Detect which cell encompasses the target text, then output its [X, Y] center coordinate. 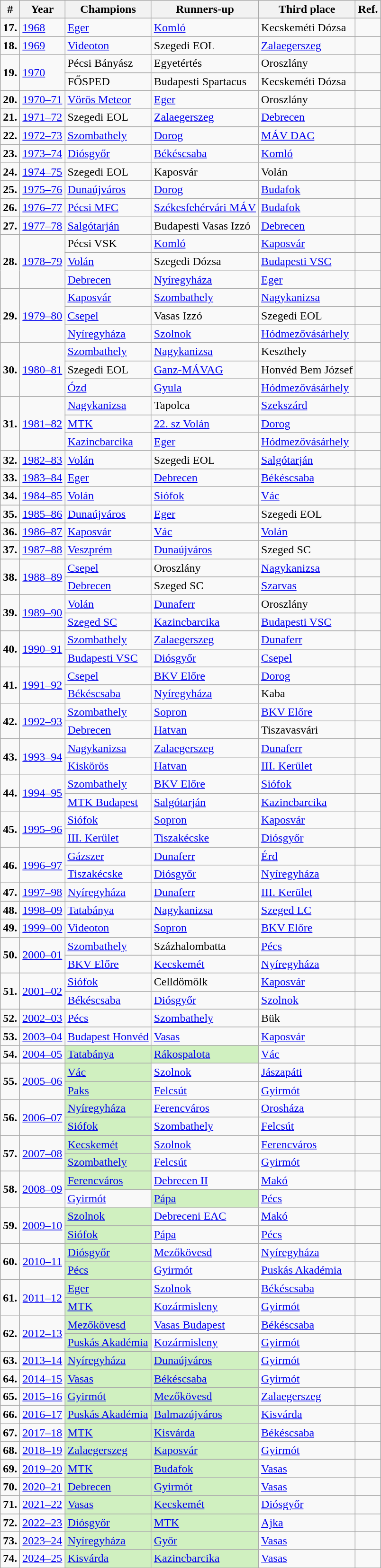
1985–86 [43, 514]
34. [10, 496]
40. [10, 649]
1978–79 [43, 262]
2001–02 [43, 991]
31. [10, 424]
55. [10, 1081]
48. [10, 910]
21. [10, 117]
1968 [43, 27]
2014–15 [43, 1379]
1989–90 [43, 613]
2010–11 [43, 1261]
# [10, 9]
41. [10, 685]
2008–09 [43, 1189]
1969 [43, 45]
2009–10 [43, 1225]
36. [10, 532]
Veszprém [108, 550]
32. [10, 460]
2013–14 [43, 1360]
2016–17 [43, 1415]
Szegedi Dózsa [205, 262]
72. [10, 1523]
Vasas Budapest [205, 1324]
Gázszer [108, 856]
67. [10, 1433]
1998–09 [43, 910]
66. [10, 1415]
1979–80 [43, 316]
1972–73 [43, 135]
70. [10, 1487]
50. [10, 955]
2022–23 [43, 1523]
61. [10, 1297]
2021–22 [43, 1505]
Champions [108, 9]
22. sz Volán [205, 424]
57. [10, 1153]
Szeged LC [307, 910]
17. [10, 27]
Celldömölk [205, 982]
1986–87 [43, 532]
1997–98 [43, 892]
2023–24 [43, 1541]
62. [10, 1333]
2024–25 [43, 1559]
Keszthely [307, 352]
Vörös Meteor [108, 99]
2015–16 [43, 1397]
Budapesti Vasas Izzó [205, 226]
1987–88 [43, 550]
47. [10, 892]
1974–75 [43, 171]
Gyula [205, 388]
1993–94 [43, 757]
Paks [108, 1090]
37. [10, 550]
2011–12 [43, 1297]
45. [10, 829]
2019–20 [43, 1469]
1977–78 [43, 226]
73. [10, 1541]
18. [10, 45]
68. [10, 1451]
44. [10, 793]
1999–00 [43, 928]
1976–77 [43, 207]
MÁV DAC [307, 135]
1980–81 [43, 370]
Debreceni EAC [205, 1216]
Egyetértés [205, 63]
30. [10, 370]
19. [10, 72]
MTK Budapest [108, 802]
Szekszárd [307, 406]
2004–05 [43, 1054]
Bük [307, 1018]
Ajka [307, 1523]
1988–89 [43, 577]
42. [10, 721]
2012–13 [43, 1333]
1996–97 [43, 865]
1973–74 [43, 153]
Pécsi Bányász [108, 63]
63. [10, 1360]
54. [10, 1054]
FŐSPED [108, 81]
Kaba [307, 694]
38. [10, 577]
Pécsi VSK [108, 244]
Érd [307, 856]
1991–92 [43, 685]
Székesfehérvári MÁV [205, 207]
Jászapáti [307, 1072]
Balmazújváros [205, 1415]
Ref. [368, 9]
Budapest Honvéd [108, 1036]
Debrecen II [205, 1180]
2017–18 [43, 1433]
Third place [307, 9]
Honvéd Bem József [307, 370]
1970 [43, 72]
52. [10, 1018]
Tapolca [205, 406]
2007–08 [43, 1153]
2002–03 [43, 1018]
51. [10, 991]
1975–76 [43, 189]
Kiskörös [108, 766]
58. [10, 1189]
28. [10, 262]
64. [10, 1379]
1992–93 [43, 721]
2003–04 [43, 1036]
Ganz-MÁVAG [205, 370]
1995–96 [43, 829]
Year [43, 9]
2005–06 [43, 1081]
2018–19 [43, 1451]
1984–85 [43, 496]
65. [10, 1397]
1970–71 [43, 99]
43. [10, 757]
33. [10, 478]
39. [10, 613]
1983–84 [43, 478]
Százhalombatta [205, 946]
25. [10, 189]
Ózd [108, 388]
53. [10, 1036]
2020–21 [43, 1487]
Rákospalota [205, 1054]
29. [10, 316]
35. [10, 514]
24. [10, 171]
60. [10, 1261]
1982–83 [43, 460]
71. [10, 1505]
Tiszavasvári [307, 730]
49. [10, 928]
Budapesti Spartacus [205, 81]
56. [10, 1117]
69. [10, 1469]
27. [10, 226]
46. [10, 865]
Vasas Izzó [205, 316]
Runners-up [205, 9]
Győr [205, 1541]
Pécsi MFC [108, 207]
1994–95 [43, 793]
1971–72 [43, 117]
23. [10, 153]
20. [10, 99]
2000–01 [43, 955]
22. [10, 135]
1981–82 [43, 424]
Orosháza [307, 1108]
2006–07 [43, 1117]
1990–91 [43, 649]
Szarvas [307, 586]
74. [10, 1559]
59. [10, 1225]
26. [10, 207]
